Capture the cell that displays the provided text and extract its [X, Y] central coordinate. 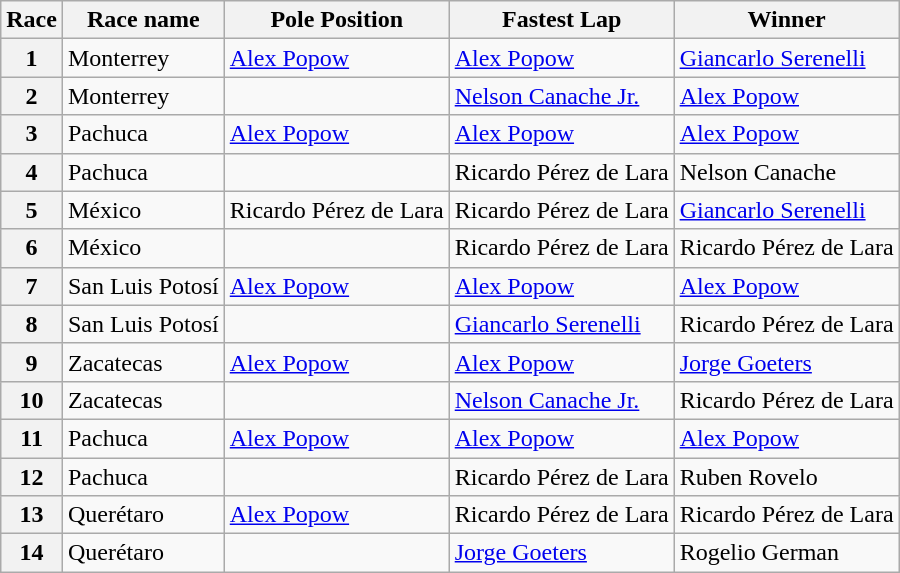
Ruben Rovelo [786, 477]
4 [32, 172]
Race name [143, 20]
12 [32, 477]
7 [32, 286]
9 [32, 362]
11 [32, 438]
Fastest Lap [562, 20]
3 [32, 134]
Winner [786, 20]
Pole Position [336, 20]
1 [32, 58]
6 [32, 248]
13 [32, 515]
5 [32, 210]
14 [32, 553]
Race [32, 20]
8 [32, 324]
10 [32, 400]
2 [32, 96]
Nelson Canache [786, 172]
Rogelio German [786, 553]
